Locate the cell with the specified text and output its (x, y) center coordinate. 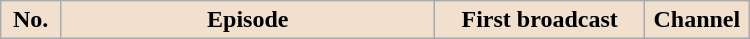
Channel (696, 20)
First broadcast (540, 20)
Episode (248, 20)
No. (31, 20)
